Output the [X, Y] coordinate of the center of the cell containing the given text.  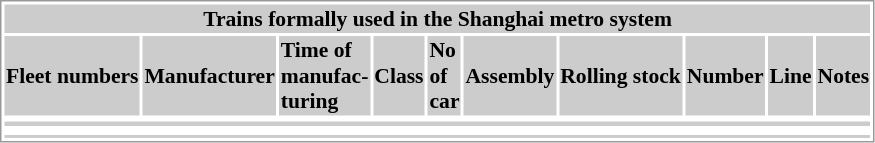
Line [790, 76]
Trains formally used in the Shanghai metro system [437, 18]
Assembly [510, 76]
Time of manufac-turing [324, 76]
No of car [444, 76]
Manufacturer [210, 76]
Notes [844, 76]
Class [399, 76]
Number [725, 76]
Rolling stock [621, 76]
Fleet numbers [72, 76]
